Extract the (x, y) coordinate from the center of the cell holding the provided text.  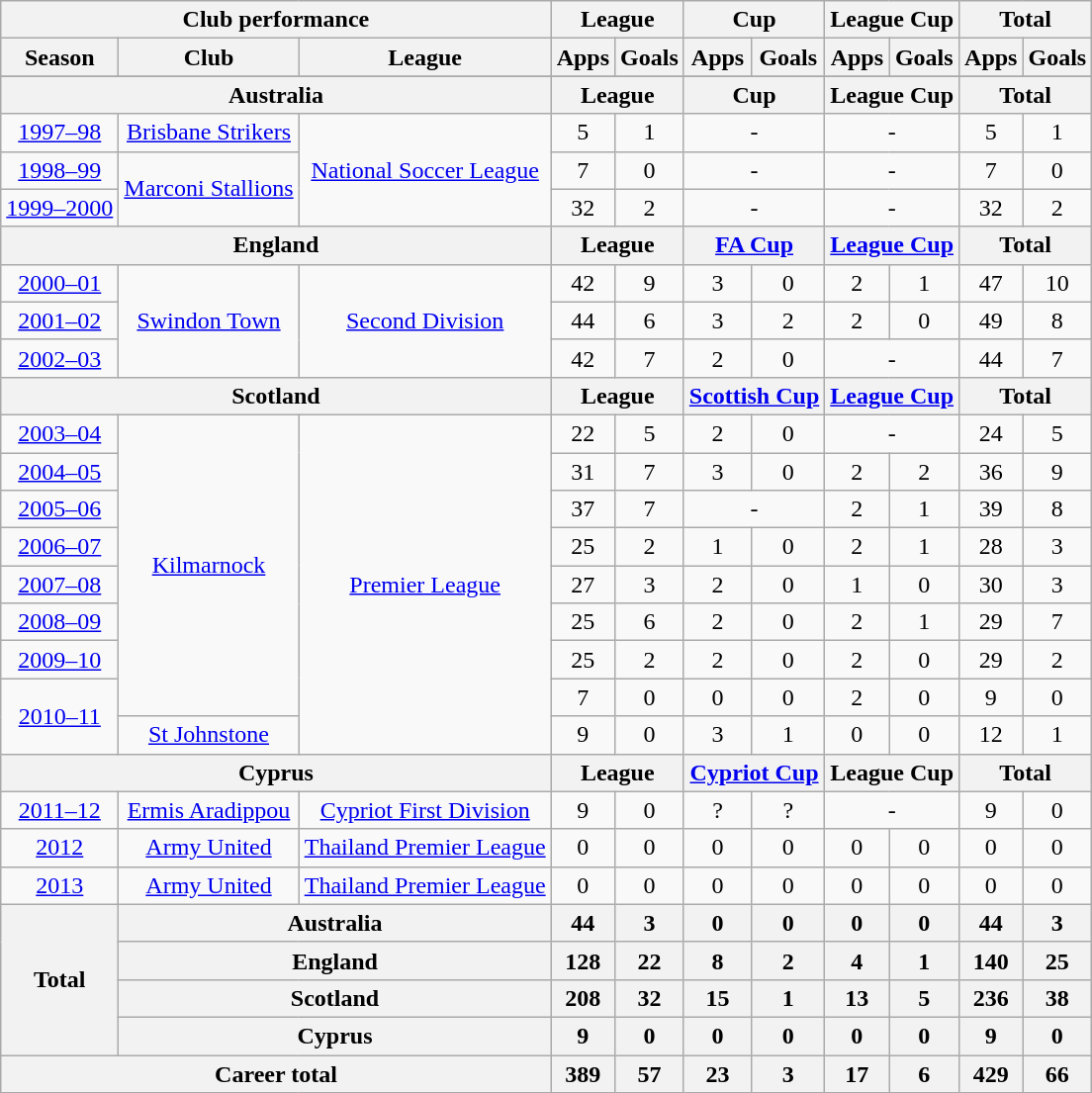
389 (583, 1073)
208 (583, 998)
57 (650, 1073)
FA Cup (754, 245)
23 (717, 1073)
2010–11 (59, 716)
66 (1057, 1073)
1998–99 (59, 170)
2008–09 (59, 622)
2004–05 (59, 472)
38 (1057, 998)
2002–03 (59, 358)
1997–98 (59, 133)
Brisbane Strikers (209, 133)
15 (717, 998)
Ermis Aradippou (209, 810)
2003–04 (59, 433)
Club (209, 57)
13 (857, 998)
49 (991, 320)
1999–2000 (59, 208)
24 (991, 433)
236 (991, 998)
31 (583, 472)
Club performance (276, 20)
28 (991, 547)
2000–01 (59, 283)
2007–08 (59, 585)
2012 (59, 848)
Marconi Stallions (209, 189)
2011–12 (59, 810)
47 (991, 283)
2013 (59, 885)
39 (991, 509)
Scottish Cup (754, 396)
2006–07 (59, 547)
30 (991, 585)
128 (583, 960)
2005–06 (59, 509)
17 (857, 1073)
National Soccer League (425, 170)
St Johnstone (209, 735)
140 (991, 960)
36 (991, 472)
Cypriot First Division (425, 810)
2001–02 (59, 320)
12 (991, 735)
Second Division (425, 320)
Premier League (425, 584)
37 (583, 509)
Swindon Town (209, 320)
2009–10 (59, 660)
Career total (276, 1073)
429 (991, 1073)
10 (1057, 283)
27 (583, 585)
4 (857, 960)
Season (59, 57)
Kilmarnock (209, 565)
Cypriot Cup (754, 773)
